Output the (x, y) coordinate of the center of the cell containing the given text.  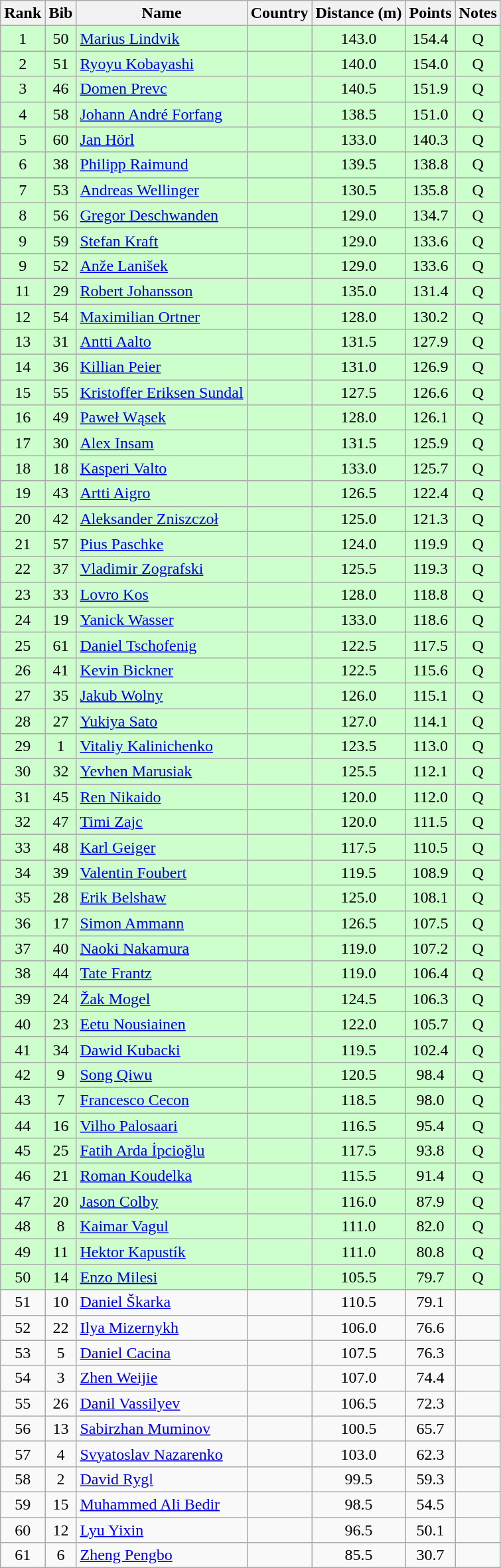
Paweł Wąsek (162, 418)
Ren Nikaido (162, 797)
Song Qiwu (162, 1075)
Danil Vassilyev (162, 1403)
114.1 (430, 721)
105.7 (430, 1024)
98.4 (430, 1075)
85.5 (358, 1555)
126.1 (430, 418)
111.5 (430, 822)
118.5 (358, 1100)
Points (430, 13)
87.9 (430, 1201)
96.5 (358, 1529)
Simon Ammann (162, 923)
82.0 (430, 1227)
154.0 (430, 64)
112.1 (430, 772)
Sabirzhan Muminov (162, 1429)
30.7 (430, 1555)
106.4 (430, 974)
David Rygl (162, 1479)
119.3 (430, 569)
Maximilian Ortner (162, 317)
Eetu Nousiainen (162, 1024)
Enzo Milesi (162, 1277)
139.5 (358, 165)
106.3 (430, 999)
115.6 (430, 670)
107.0 (358, 1378)
154.4 (430, 39)
Svyatoslav Nazarenko (162, 1454)
80.8 (430, 1252)
116.5 (358, 1126)
Distance (m) (358, 13)
123.5 (358, 746)
Aleksander Zniszczoł (162, 519)
99.5 (358, 1479)
Lovro Kos (162, 594)
122.4 (430, 493)
105.5 (358, 1277)
Kaimar Vagul (162, 1227)
Jakub Wolny (162, 695)
151.9 (430, 89)
131.4 (430, 291)
127.0 (358, 721)
Anže Lanišek (162, 266)
Ryoyu Kobayashi (162, 64)
91.4 (430, 1176)
Ilya Mizernykh (162, 1328)
Daniel Škarka (162, 1302)
Johann André Forfang (162, 114)
Gregor Deschwanden (162, 215)
59.3 (430, 1479)
72.3 (430, 1403)
124.0 (358, 544)
108.1 (430, 898)
Vilho Palosaari (162, 1126)
140.3 (430, 139)
116.0 (358, 1201)
131.0 (358, 367)
Robert Johansson (162, 291)
Timi Zajc (162, 822)
Muhammed Ali Bedir (162, 1504)
115.5 (358, 1176)
113.0 (430, 746)
Rank (23, 13)
Philipp Raimund (162, 165)
Yevhen Marusiak (162, 772)
130.2 (430, 317)
126.0 (358, 695)
Roman Koudelka (162, 1176)
50.1 (430, 1529)
107.2 (430, 948)
115.1 (430, 695)
Country (279, 13)
Antti Aalto (162, 342)
62.3 (430, 1454)
Marius Lindvik (162, 39)
Jan Hörl (162, 139)
121.3 (430, 519)
Lyu Yixin (162, 1529)
Yanick Wasser (162, 620)
Artti Aigro (162, 493)
Yukiya Sato (162, 721)
Zhen Weijie (162, 1378)
76.3 (430, 1353)
108.9 (430, 873)
Francesco Cecon (162, 1100)
106.5 (358, 1403)
95.4 (430, 1126)
122.0 (358, 1024)
Daniel Cacina (162, 1353)
135.0 (358, 291)
98.5 (358, 1504)
Vitaliy Kalinichenko (162, 746)
76.6 (430, 1328)
135.8 (430, 190)
Alex Insam (162, 443)
127.5 (358, 392)
Kasperi Valto (162, 468)
138.8 (430, 165)
Domen Prevc (162, 89)
98.0 (430, 1100)
106.0 (358, 1328)
140.0 (358, 64)
118.8 (430, 594)
Naoki Nakamura (162, 948)
103.0 (358, 1454)
Tate Frantz (162, 974)
119.9 (430, 544)
74.4 (430, 1378)
Karl Geiger (162, 847)
Andreas Wellinger (162, 190)
138.5 (358, 114)
134.7 (430, 215)
Kristoffer Eriksen Sundal (162, 392)
126.6 (430, 392)
102.4 (430, 1049)
Fatih Arda İpcioğlu (162, 1151)
Vladimir Zografski (162, 569)
79.7 (430, 1277)
Kevin Bickner (162, 670)
Jason Colby (162, 1201)
Name (162, 13)
126.9 (430, 367)
130.5 (358, 190)
125.7 (430, 468)
54.5 (430, 1504)
Žak Mogel (162, 999)
124.5 (358, 999)
Hektor Kapustík (162, 1252)
140.5 (358, 89)
112.0 (430, 797)
Stefan Kraft (162, 240)
Valentin Foubert (162, 873)
143.0 (358, 39)
Zheng Pengbo (162, 1555)
151.0 (430, 114)
120.5 (358, 1075)
118.6 (430, 620)
Notes (478, 13)
127.9 (430, 342)
100.5 (358, 1429)
93.8 (430, 1151)
Daniel Tschofenig (162, 645)
79.1 (430, 1302)
10 (61, 1302)
Killian Peier (162, 367)
Bib (61, 13)
Erik Belshaw (162, 898)
Dawid Kubacki (162, 1049)
125.9 (430, 443)
65.7 (430, 1429)
Pius Paschke (162, 544)
